Pinpoint the cell where the given text exists, returning its (X, Y) midpoint coordinate. 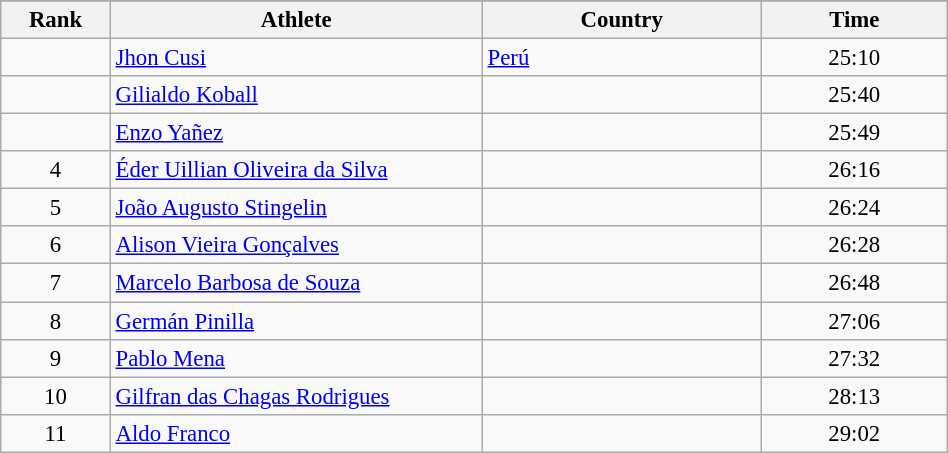
25:10 (854, 58)
Gilialdo Koball (296, 95)
Marcelo Barbosa de Souza (296, 283)
Athlete (296, 20)
Éder Uillian Oliveira da Silva (296, 170)
Rank (56, 20)
Perú (622, 58)
29:02 (854, 433)
7 (56, 283)
Jhon Cusi (296, 58)
Pablo Mena (296, 358)
Alison Vieira Gonçalves (296, 245)
27:32 (854, 358)
10 (56, 396)
28:13 (854, 396)
27:06 (854, 321)
Aldo Franco (296, 433)
Germán Pinilla (296, 321)
4 (56, 170)
João Augusto Stingelin (296, 208)
Time (854, 20)
26:16 (854, 170)
25:49 (854, 133)
Gilfran das Chagas Rodrigues (296, 396)
26:28 (854, 245)
Enzo Yañez (296, 133)
25:40 (854, 95)
26:48 (854, 283)
Country (622, 20)
9 (56, 358)
11 (56, 433)
5 (56, 208)
26:24 (854, 208)
8 (56, 321)
6 (56, 245)
